Capture the cell that displays the provided text and extract its [X, Y] central coordinate. 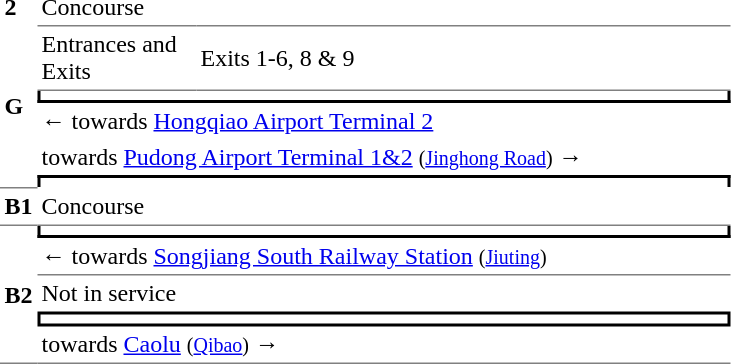
towards Pudong Airport Terminal 1&2 (Jinghong Road) → [384, 157]
Not in service [384, 294]
Concourse [384, 206]
Exits 1-6, 8 & 9 [463, 58]
Entrances and Exits [116, 58]
G [18, 106]
← towards Hongqiao Airport Terminal 2 [384, 121]
B1 [18, 206]
← towards Songjiang South Railway Station (Jiuting) [384, 257]
B2 [18, 295]
towards Caolu (Qibao) → [384, 345]
